From the cell containing the given text, extract its center point as (X, Y) coordinate. 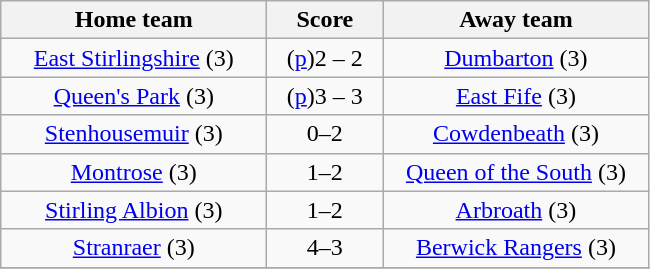
Berwick Rangers (3) (516, 248)
Stenhousemuir (3) (134, 134)
Home team (134, 20)
Stranraer (3) (134, 248)
(p)2 – 2 (325, 58)
Score (325, 20)
0–2 (325, 134)
Away team (516, 20)
East Stirlingshire (3) (134, 58)
Queen's Park (3) (134, 96)
Stirling Albion (3) (134, 210)
Cowdenbeath (3) (516, 134)
4–3 (325, 248)
Dumbarton (3) (516, 58)
Arbroath (3) (516, 210)
Queen of the South (3) (516, 172)
East Fife (3) (516, 96)
(p)3 – 3 (325, 96)
Montrose (3) (134, 172)
